For the text-containing cell, return its midpoint in [X, Y] coordinate format. 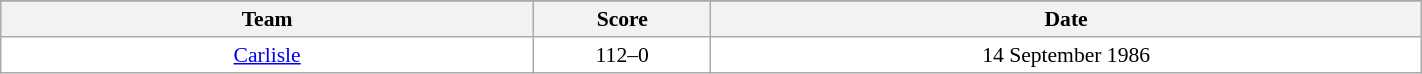
Date [1066, 19]
Carlisle [268, 55]
14 September 1986 [1066, 55]
Team [268, 19]
Score [622, 19]
112–0 [622, 55]
